Detect which cell encompasses the target text, then output its [x, y] center coordinate. 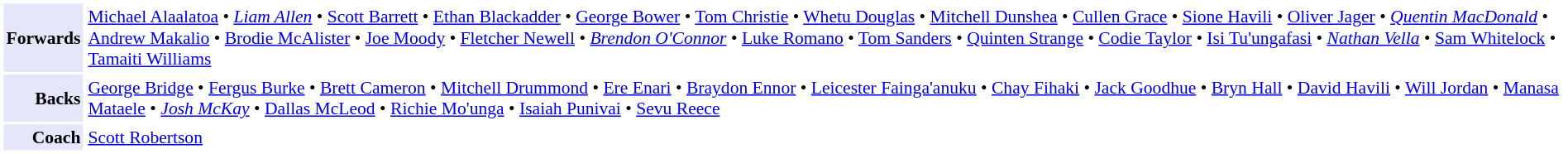
Backs [43, 98]
Scott Robertson [825, 137]
Coach [43, 137]
Forwards [43, 37]
